Return the [x, y] coordinate for the center point of the cell that contains the specified text.  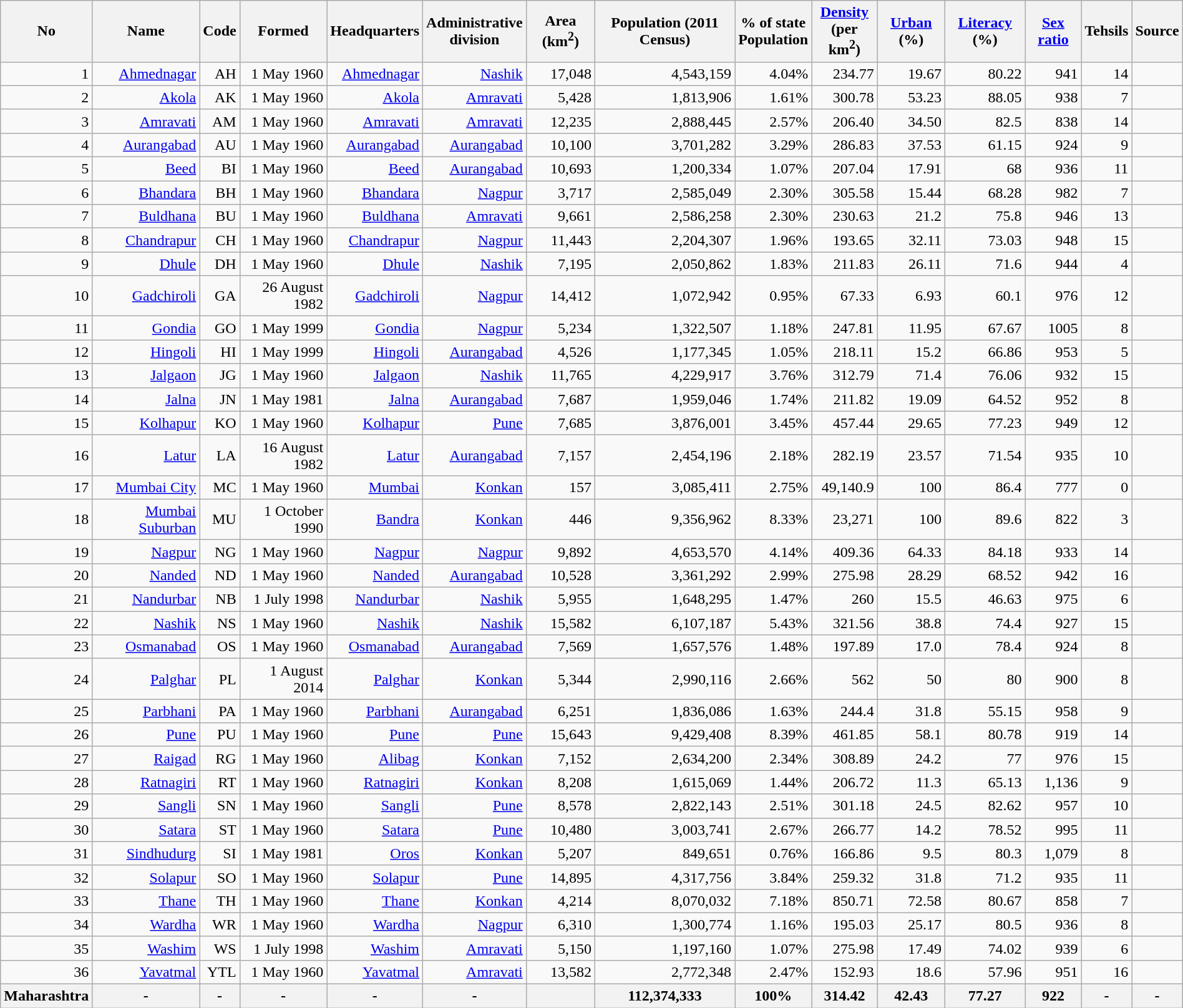
No [46, 31]
JN [220, 399]
19.67 [911, 74]
9,356,962 [665, 519]
952 [1053, 399]
7.18% [774, 901]
207.04 [845, 169]
38.8 [911, 623]
1,657,576 [665, 647]
1,615,069 [665, 782]
GA [220, 296]
1.63% [774, 711]
11,443 [560, 240]
858 [1053, 901]
9.5 [911, 853]
73.03 [985, 240]
71.6 [985, 264]
NS [220, 623]
8,208 [560, 782]
19.09 [911, 399]
28 [46, 782]
112,374,333 [665, 996]
53.23 [911, 97]
6.93 [911, 296]
80.67 [985, 901]
50 [911, 679]
SN [220, 806]
3.84% [774, 877]
19 [46, 551]
88.05 [985, 97]
1,136 [1053, 782]
84.18 [985, 551]
1.61% [774, 97]
Maharashtra [46, 996]
1,648,295 [665, 599]
Tehsils [1107, 31]
25 [46, 711]
61.15 [985, 145]
18.6 [911, 972]
Code [220, 31]
9,429,408 [665, 735]
86.4 [985, 487]
Sex ratio [1053, 31]
247.81 [845, 328]
55.15 [985, 711]
Mumbai City [146, 487]
AK [220, 97]
4,543,159 [665, 74]
27 [46, 758]
4,653,570 [665, 551]
26 [46, 735]
282.19 [845, 455]
74.4 [985, 623]
1.83% [774, 264]
266.77 [845, 830]
NB [220, 599]
1,200,334 [665, 169]
75.8 [985, 216]
949 [1053, 423]
4,317,756 [665, 877]
995 [1053, 830]
PU [220, 735]
259.32 [845, 877]
78.4 [985, 647]
1,813,906 [665, 97]
71.4 [911, 376]
15,643 [560, 735]
58.1 [911, 735]
Headquarters [375, 31]
68.52 [985, 575]
286.83 [845, 145]
9,892 [560, 551]
2.75% [774, 487]
Area (km2) [560, 31]
1.48% [774, 647]
975 [1053, 599]
1,079 [1053, 853]
% of statePopulation [774, 31]
305.58 [845, 193]
6,310 [560, 924]
Name [146, 31]
24.5 [911, 806]
Bandra [375, 519]
1,836,086 [665, 711]
100% [774, 996]
Density(per km2) [845, 31]
944 [1053, 264]
5,150 [560, 948]
21 [46, 599]
11.3 [911, 782]
1,177,345 [665, 352]
922 [1053, 996]
7,195 [560, 264]
77.27 [985, 996]
3,003,741 [665, 830]
WR [220, 924]
80 [985, 679]
80.22 [985, 74]
72.58 [911, 901]
152.93 [845, 972]
26.11 [911, 264]
71.2 [985, 877]
8.33% [774, 519]
Sindhudurg [146, 853]
0 [1107, 487]
14.2 [911, 830]
DH [220, 264]
197.89 [845, 647]
14,895 [560, 877]
CH [220, 240]
457.44 [845, 423]
0.95% [774, 296]
211.83 [845, 264]
66.86 [985, 352]
8,070,032 [665, 901]
17,048 [560, 74]
244.4 [845, 711]
957 [1053, 806]
461.85 [845, 735]
Urban (%) [911, 31]
Literacy (%) [985, 31]
89.6 [985, 519]
15.5 [911, 599]
13,582 [560, 972]
1.18% [774, 328]
850.71 [845, 901]
10,693 [560, 169]
Source [1157, 31]
1,072,942 [665, 296]
Alibag [375, 758]
67.67 [985, 328]
15.2 [911, 352]
80.3 [985, 853]
932 [1053, 376]
777 [1053, 487]
80.5 [985, 924]
RG [220, 758]
15.44 [911, 193]
14,412 [560, 296]
4,214 [560, 901]
2.34% [774, 758]
3,361,292 [665, 575]
33 [46, 901]
446 [560, 519]
1 October 1990 [283, 519]
838 [1053, 121]
849,651 [665, 853]
31 [46, 853]
2,772,348 [665, 972]
2 [46, 97]
2.67% [774, 830]
15,582 [560, 623]
PA [220, 711]
BI [220, 169]
822 [1053, 519]
301.18 [845, 806]
10,528 [560, 575]
WS [220, 948]
2,822,143 [665, 806]
933 [1053, 551]
34 [46, 924]
24 [46, 679]
260 [845, 599]
3,701,282 [665, 145]
5.43% [774, 623]
TH [220, 901]
20 [46, 575]
80.78 [985, 735]
36 [46, 972]
166.86 [845, 853]
BU [220, 216]
312.79 [845, 376]
76.06 [985, 376]
919 [1053, 735]
SI [220, 853]
18 [46, 519]
2.47% [774, 972]
AH [220, 74]
67.33 [845, 296]
2,050,862 [665, 264]
946 [1053, 216]
5,955 [560, 599]
4,229,917 [665, 376]
4.04% [774, 74]
LA [220, 455]
82.5 [985, 121]
29.65 [911, 423]
12,235 [560, 121]
409.36 [845, 551]
234.77 [845, 74]
1005 [1053, 328]
211.82 [845, 399]
206.40 [845, 121]
6,251 [560, 711]
60.1 [985, 296]
218.11 [845, 352]
AU [220, 145]
1 [46, 74]
10,100 [560, 145]
3,876,001 [665, 423]
2.99% [774, 575]
562 [845, 679]
982 [1053, 193]
2,454,196 [665, 455]
193.65 [845, 240]
28.29 [911, 575]
941 [1053, 74]
1 August 2014 [283, 679]
2.18% [774, 455]
35 [46, 948]
4.14% [774, 551]
11.95 [911, 328]
958 [1053, 711]
68 [985, 169]
2.57% [774, 121]
Oros [375, 853]
17.91 [911, 169]
17.0 [911, 647]
23,271 [845, 519]
2,586,258 [665, 216]
32.11 [911, 240]
78.52 [985, 830]
46.63 [985, 599]
938 [1053, 97]
YTL [220, 972]
1,959,046 [665, 399]
206.72 [845, 782]
1.44% [774, 782]
8.39% [774, 735]
1.96% [774, 240]
SO [220, 877]
4,526 [560, 352]
951 [1053, 972]
1.47% [774, 599]
AM [220, 121]
308.89 [845, 758]
29 [46, 806]
26 August 1982 [283, 296]
21.2 [911, 216]
23 [46, 647]
JG [220, 376]
65.13 [985, 782]
BH [220, 193]
25.17 [911, 924]
5,234 [560, 328]
1,197,160 [665, 948]
74.02 [985, 948]
948 [1053, 240]
Administrativedivision [475, 31]
MC [220, 487]
3.29% [774, 145]
2,204,307 [665, 240]
17 [46, 487]
939 [1053, 948]
24.2 [911, 758]
942 [1053, 575]
1.74% [774, 399]
11,765 [560, 376]
GO [220, 328]
2,634,200 [665, 758]
3.76% [774, 376]
MU [220, 519]
927 [1053, 623]
23.57 [911, 455]
PL [220, 679]
321.56 [845, 623]
34.50 [911, 121]
OS [220, 647]
7,152 [560, 758]
3.45% [774, 423]
RT [220, 782]
2,585,049 [665, 193]
7,569 [560, 647]
17.49 [911, 948]
5,428 [560, 97]
2.51% [774, 806]
NG [220, 551]
77 [985, 758]
230.63 [845, 216]
Mumbai Suburban [146, 519]
314.42 [845, 996]
9,661 [560, 216]
71.54 [985, 455]
300.78 [845, 97]
22 [46, 623]
64.52 [985, 399]
42.43 [911, 996]
0.76% [774, 853]
68.28 [985, 193]
30 [46, 830]
900 [1053, 679]
32 [46, 877]
HI [220, 352]
Mumbai [375, 487]
Raigad [146, 758]
1,322,507 [665, 328]
64.33 [911, 551]
77.23 [985, 423]
10,480 [560, 830]
7,687 [560, 399]
7,157 [560, 455]
49,140.9 [845, 487]
2,888,445 [665, 121]
157 [560, 487]
2,990,116 [665, 679]
7,685 [560, 423]
953 [1053, 352]
KO [220, 423]
82.62 [985, 806]
1.16% [774, 924]
3,717 [560, 193]
6,107,187 [665, 623]
Population (2011 Census) [665, 31]
5,344 [560, 679]
1.05% [774, 352]
2.66% [774, 679]
1,300,774 [665, 924]
8,578 [560, 806]
195.03 [845, 924]
ND [220, 575]
ST [220, 830]
37.53 [911, 145]
16 August 1982 [283, 455]
57.96 [985, 972]
Formed [283, 31]
5,207 [560, 853]
3,085,411 [665, 487]
